Provide the [x, y] coordinate of the cell's center where the given text is located.  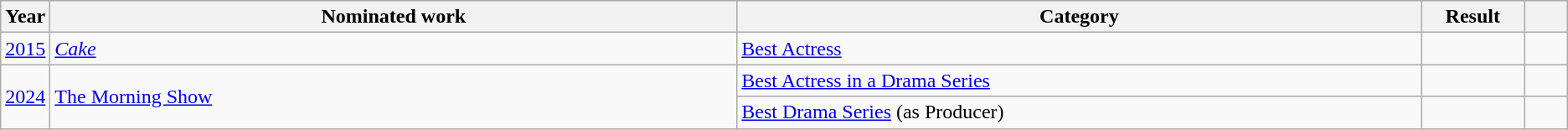
Cake [394, 49]
Best Actress [1079, 49]
Best Drama Series (as Producer) [1079, 112]
Category [1079, 17]
Year [25, 17]
2024 [25, 96]
The Morning Show [394, 96]
Nominated work [394, 17]
Result [1473, 17]
2015 [25, 49]
Best Actress in a Drama Series [1079, 81]
